Capture the cell that displays the provided text and extract its (X, Y) central coordinate. 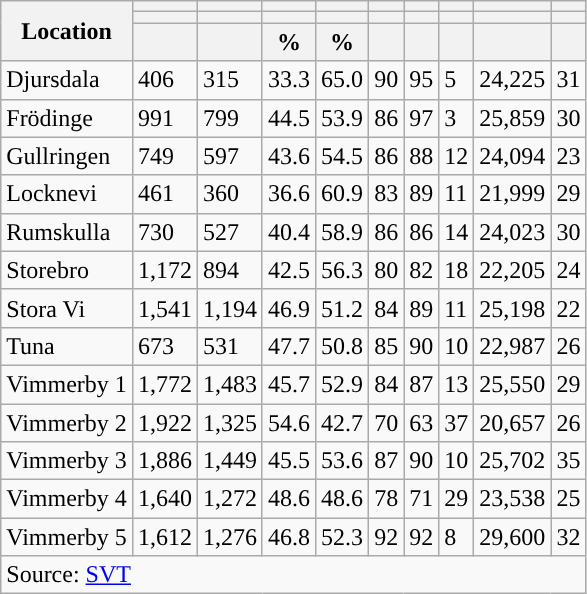
13 (456, 384)
83 (386, 194)
25 (568, 499)
23 (568, 156)
673 (164, 346)
50.8 (342, 346)
1,772 (164, 384)
54.5 (342, 156)
Vimmerby 3 (67, 461)
991 (164, 118)
43.6 (288, 156)
527 (230, 232)
Vimmerby 5 (67, 537)
32 (568, 537)
18 (456, 270)
1,449 (230, 461)
35 (568, 461)
36.6 (288, 194)
3 (456, 118)
1,172 (164, 270)
95 (422, 80)
8 (456, 537)
1,276 (230, 537)
1,325 (230, 423)
24,094 (512, 156)
82 (422, 270)
Location (67, 31)
597 (230, 156)
1,640 (164, 499)
Vimmerby 4 (67, 499)
45.5 (288, 461)
1,541 (164, 308)
799 (230, 118)
47.7 (288, 346)
88 (422, 156)
42.5 (288, 270)
531 (230, 346)
461 (164, 194)
24,225 (512, 80)
894 (230, 270)
33.3 (288, 80)
25,702 (512, 461)
52.9 (342, 384)
1,886 (164, 461)
63 (422, 423)
52.3 (342, 537)
Storebro (67, 270)
56.3 (342, 270)
360 (230, 194)
29,600 (512, 537)
40.4 (288, 232)
97 (422, 118)
31 (568, 80)
Djursdala (67, 80)
24,023 (512, 232)
23,538 (512, 499)
1,194 (230, 308)
Frödinge (67, 118)
1,483 (230, 384)
749 (164, 156)
1,922 (164, 423)
46.8 (288, 537)
60.9 (342, 194)
22 (568, 308)
65.0 (342, 80)
42.7 (342, 423)
Rumskulla (67, 232)
51.2 (342, 308)
22,205 (512, 270)
46.9 (288, 308)
14 (456, 232)
Gullringen (67, 156)
Vimmerby 2 (67, 423)
78 (386, 499)
315 (230, 80)
25,550 (512, 384)
53.9 (342, 118)
71 (422, 499)
44.5 (288, 118)
730 (164, 232)
1,272 (230, 499)
Stora Vi (67, 308)
85 (386, 346)
25,859 (512, 118)
58.9 (342, 232)
406 (164, 80)
Tuna (67, 346)
24 (568, 270)
12 (456, 156)
22,987 (512, 346)
Source: SVT (294, 575)
Vimmerby 1 (67, 384)
53.6 (342, 461)
1,612 (164, 537)
Locknevi (67, 194)
5 (456, 80)
70 (386, 423)
37 (456, 423)
21,999 (512, 194)
45.7 (288, 384)
25,198 (512, 308)
80 (386, 270)
20,657 (512, 423)
54.6 (288, 423)
